Scan for the cell matching the given text and deliver its (x, y) coordinate at center. 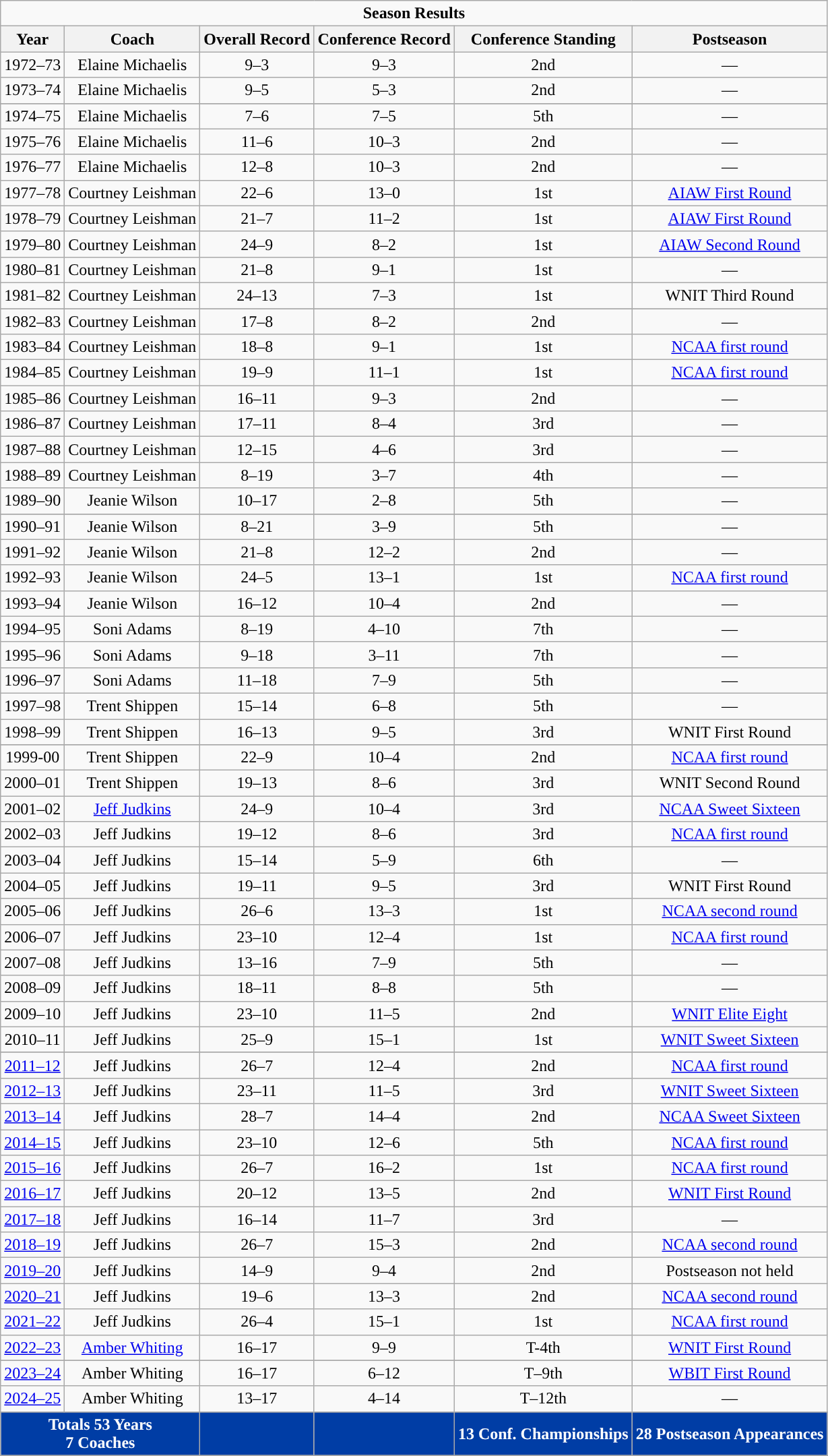
20–12 (257, 1194)
21–7 (257, 218)
WBIT First Round (730, 1373)
18–8 (257, 347)
1991–92 (32, 552)
T–9th (543, 1373)
1975–76 (32, 142)
18–11 (257, 988)
1972–73 (32, 65)
26–4 (257, 1322)
2003–04 (32, 860)
1999-00 (32, 758)
2005–06 (32, 911)
11–18 (257, 680)
17–11 (257, 424)
23–11 (257, 1091)
T-4th (543, 1347)
22–6 (257, 193)
2019–20 (32, 1271)
1986–87 (32, 424)
2013–14 (32, 1116)
2016–17 (32, 1194)
16–11 (257, 398)
1977–78 (32, 193)
3–11 (384, 655)
1978–79 (32, 218)
Postseason not held (730, 1271)
3–9 (384, 526)
Overall Record (257, 39)
14–9 (257, 1271)
9–18 (257, 655)
1993–94 (32, 603)
25–9 (257, 1039)
1990–91 (32, 526)
6–8 (384, 706)
1980–81 (32, 270)
1997–98 (32, 706)
2015–16 (32, 1168)
2006–07 (32, 937)
1982–83 (32, 322)
12–15 (257, 450)
13 Conf. Championships (543, 1433)
1992–93 (32, 578)
1974–75 (32, 116)
4–14 (384, 1399)
17–8 (257, 322)
12–2 (384, 552)
22–9 (257, 758)
11–2 (384, 218)
13–1 (384, 578)
2000–01 (32, 783)
7–6 (257, 116)
1985–86 (32, 398)
13–16 (257, 963)
7–3 (384, 295)
1988–89 (32, 475)
4–10 (384, 629)
Conference Standing (543, 39)
1984–85 (32, 373)
2024–25 (32, 1399)
19–11 (257, 886)
16–12 (257, 603)
AIAW Second Round (730, 244)
Conference Record (384, 39)
4–6 (384, 450)
26–6 (257, 911)
9–9 (384, 1347)
1987–88 (32, 450)
6th (543, 860)
11–1 (384, 373)
2008–09 (32, 988)
2021–22 (32, 1322)
11–7 (384, 1219)
1983–84 (32, 347)
24–13 (257, 295)
13–0 (384, 193)
14–4 (384, 1116)
2007–08 (32, 963)
WNIT Elite Eight (730, 1014)
9–4 (384, 1271)
2002–03 (32, 835)
1998–99 (32, 731)
16–13 (257, 731)
8–4 (384, 424)
Coach (132, 39)
10–17 (257, 501)
3–7 (384, 475)
1989–90 (32, 501)
2012–13 (32, 1091)
2010–11 (32, 1039)
19–9 (257, 373)
1995–96 (32, 655)
2020–21 (32, 1296)
16–14 (257, 1219)
2004–05 (32, 886)
13–17 (257, 1399)
24–5 (257, 578)
2017–18 (32, 1219)
T–12th (543, 1399)
2–8 (384, 501)
1973–74 (32, 90)
19–6 (257, 1296)
Totals 53 Years7 Coaches (100, 1433)
1979–80 (32, 244)
28 Postseason Appearances (730, 1433)
Postseason (730, 39)
2018–19 (32, 1245)
1981–82 (32, 295)
WNIT Third Round (730, 295)
2011–12 (32, 1065)
4th (543, 475)
8–8 (384, 988)
15–3 (384, 1245)
7–5 (384, 116)
Year (32, 39)
8–21 (257, 526)
13–5 (384, 1194)
19–13 (257, 783)
2001–02 (32, 809)
28–7 (257, 1116)
2023–24 (32, 1373)
2009–10 (32, 1014)
5–3 (384, 90)
16–2 (384, 1168)
WNIT Second Round (730, 783)
1976–77 (32, 167)
6–12 (384, 1373)
1996–97 (32, 680)
2014–15 (32, 1143)
12–8 (257, 167)
19–12 (257, 835)
1994–95 (32, 629)
2022–23 (32, 1347)
12–6 (384, 1143)
Season Results (414, 13)
5–9 (384, 860)
11–6 (257, 142)
